Identify which cell holds the provided text, then report its (x, y) central coordinate. 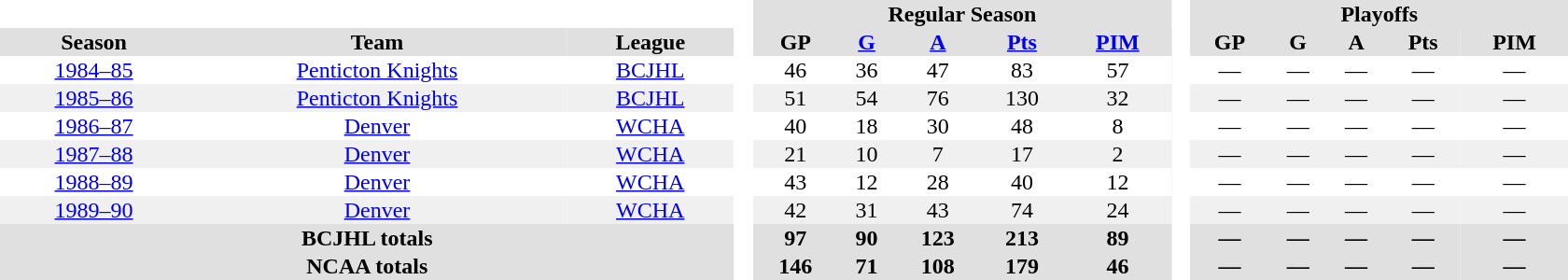
90 (866, 238)
32 (1118, 98)
Season (93, 42)
30 (938, 126)
74 (1022, 210)
21 (795, 154)
123 (938, 238)
76 (938, 98)
Regular Season (961, 14)
1988–89 (93, 182)
17 (1022, 154)
51 (795, 98)
28 (938, 182)
31 (866, 210)
47 (938, 70)
1985–86 (93, 98)
97 (795, 238)
League (650, 42)
36 (866, 70)
NCAA totals (367, 266)
83 (1022, 70)
24 (1118, 210)
2 (1118, 154)
8 (1118, 126)
1987–88 (93, 154)
1984–85 (93, 70)
Team (377, 42)
54 (866, 98)
BCJHL totals (367, 238)
18 (866, 126)
57 (1118, 70)
42 (795, 210)
1986–87 (93, 126)
89 (1118, 238)
213 (1022, 238)
7 (938, 154)
146 (795, 266)
1989–90 (93, 210)
Playoffs (1379, 14)
10 (866, 154)
179 (1022, 266)
71 (866, 266)
108 (938, 266)
130 (1022, 98)
48 (1022, 126)
